Determine the (X, Y) coordinate at the center of the cell enclosing the given text.  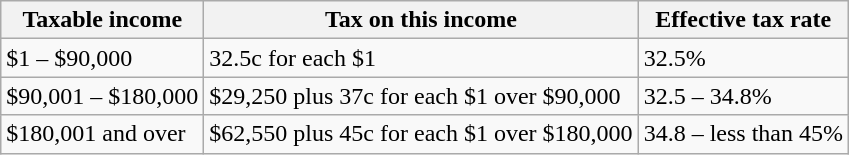
Tax on this income (421, 20)
$62,550 plus 45c for each $1 over $180,000 (421, 134)
32.5% (743, 58)
32.5c for each $1 (421, 58)
Taxable income (102, 20)
Effective tax rate (743, 20)
$1 – $90,000 (102, 58)
34.8 – less than 45% (743, 134)
$29,250 plus 37c for each $1 over $90,000 (421, 96)
32.5 – 34.8% (743, 96)
$90,001 – $180,000 (102, 96)
$180,001 and over (102, 134)
